Return the (x, y) coordinate for the center point of the cell that contains the specified text.  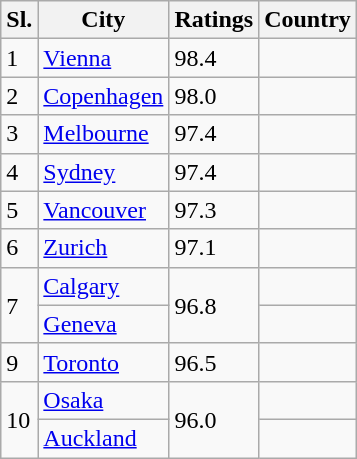
1 (20, 58)
96.8 (214, 305)
5 (20, 210)
Osaka (104, 400)
10 (20, 419)
3 (20, 134)
Melbourne (104, 134)
4 (20, 172)
96.5 (214, 362)
Ratings (214, 20)
Sl. (20, 20)
Country (308, 20)
Zurich (104, 248)
Calgary (104, 286)
98.4 (214, 58)
Geneva (104, 324)
Toronto (104, 362)
Copenhagen (104, 96)
96.0 (214, 419)
97.3 (214, 210)
97.1 (214, 248)
7 (20, 305)
City (104, 20)
Auckland (104, 438)
6 (20, 248)
9 (20, 362)
2 (20, 96)
Vancouver (104, 210)
98.0 (214, 96)
Sydney (104, 172)
Vienna (104, 58)
